Extract the [X, Y] coordinate from the center of the cell holding the provided text.  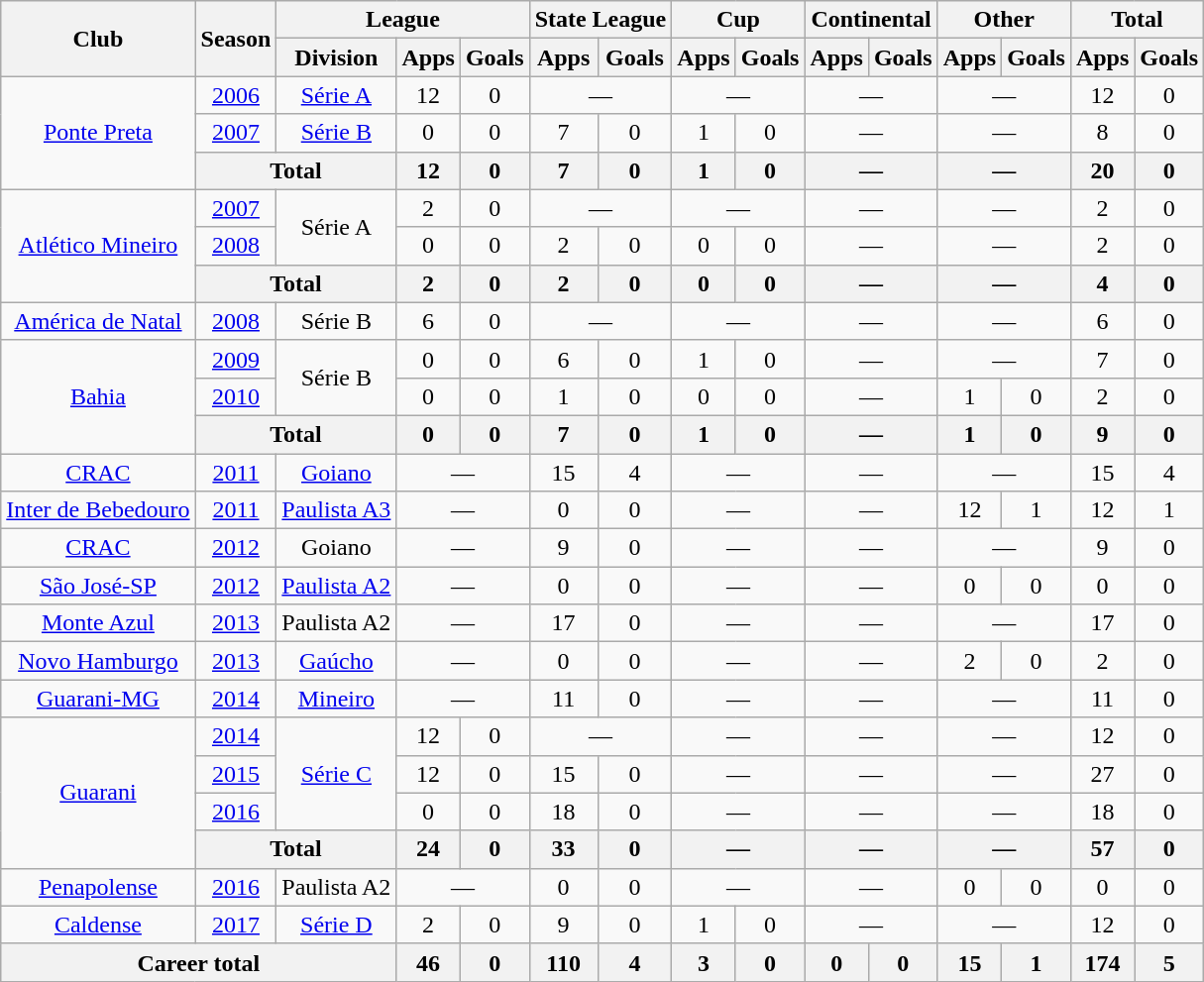
46 [428, 962]
Guarani [98, 793]
Penapolense [98, 887]
20 [1102, 170]
2017 [236, 925]
27 [1102, 774]
Paulista A3 [337, 510]
3 [704, 962]
Season [236, 39]
57 [1102, 849]
Club [98, 39]
Novo Hamburgo [98, 661]
Monte Azul [98, 623]
League [402, 20]
2015 [236, 774]
24 [428, 849]
5 [1169, 962]
2010 [236, 396]
174 [1102, 962]
Ponte Preta [98, 133]
Inter de Bebedouro [98, 510]
América de Natal [98, 321]
8 [1102, 133]
State League [601, 20]
Career total [198, 962]
110 [563, 962]
Continental [871, 20]
Bahia [98, 396]
Guarani-MG [98, 699]
Série D [337, 925]
Gaúcho [337, 661]
2009 [236, 359]
Division [337, 57]
Cup [738, 20]
Série C [337, 774]
Caldense [98, 925]
2006 [236, 95]
Mineiro [337, 699]
Other [1004, 20]
33 [563, 849]
Atlético Mineiro [98, 246]
São José-SP [98, 586]
